Detect which cell encompasses the target text, then output its [x, y] center coordinate. 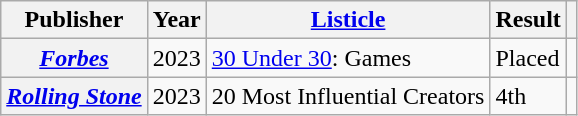
4th [528, 96]
Listicle [348, 20]
20 Most Influential Creators [348, 96]
Publisher [74, 20]
Forbes [74, 58]
Result [528, 20]
Rolling Stone [74, 96]
30 Under 30: Games [348, 58]
Year [176, 20]
Placed [528, 58]
